Locate the cell with the specified text and output its [X, Y] center coordinate. 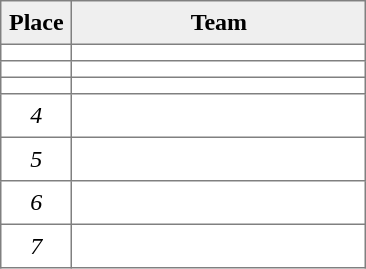
Team [219, 23]
5 [36, 159]
6 [36, 203]
Place [36, 23]
4 [36, 116]
7 [36, 246]
